Determine the (X, Y) coordinate at the center of the cell enclosing the given text.  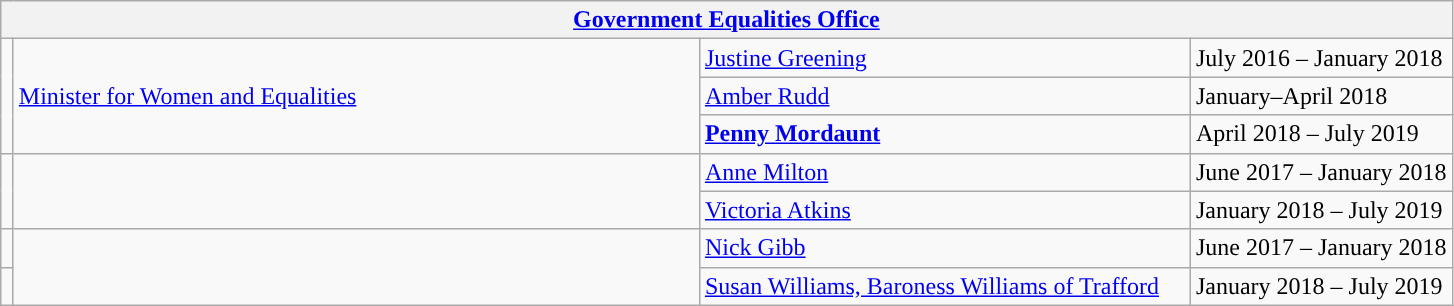
Anne Milton (944, 172)
Amber Rudd (944, 96)
Nick Gibb (944, 248)
Penny Mordaunt (944, 134)
Minister for Women and Equalities (356, 96)
Justine Greening (944, 58)
April 2018 – July 2019 (1321, 134)
January–April 2018 (1321, 96)
July 2016 – January 2018 (1321, 58)
Government Equalities Office (726, 20)
Susan Williams, Baroness Williams of Trafford (944, 286)
Victoria Atkins (944, 210)
